Output the (X, Y) coordinate of the center of the cell containing the given text.  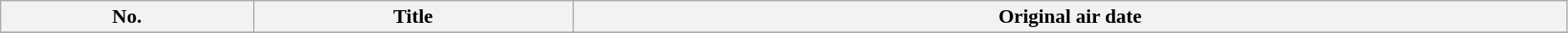
Title (413, 17)
No. (127, 17)
Original air date (1071, 17)
